Pinpoint the cell where the given text exists, returning its (X, Y) midpoint coordinate. 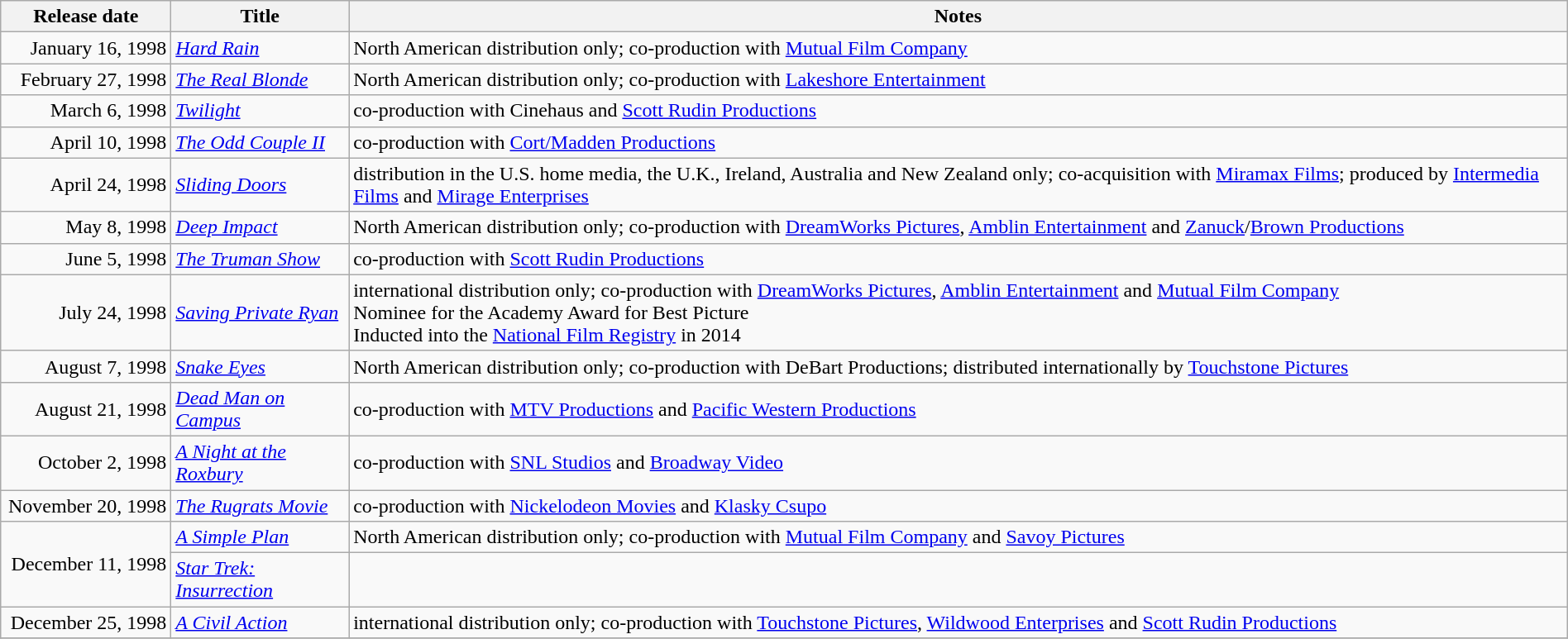
co-production with Scott Rudin Productions (958, 259)
November 20, 1998 (86, 505)
co-production with Cort/Madden Productions (958, 142)
North American distribution only; co-production with Mutual Film Company (958, 48)
Saving Private Ryan (260, 312)
North American distribution only; co-production with DreamWorks Pictures, Amblin Entertainment and Zanuck/Brown Productions (958, 227)
October 2, 1998 (86, 463)
March 6, 1998 (86, 111)
A Night at the Roxbury (260, 463)
February 27, 1998 (86, 79)
co-production with MTV Productions and Pacific Western Productions (958, 408)
Star Trek: Insurrection (260, 580)
May 8, 1998 (86, 227)
January 16, 1998 (86, 48)
A Civil Action (260, 622)
co-production with Cinehaus and Scott Rudin Productions (958, 111)
A Simple Plan (260, 537)
international distribution only; co-production with Touchstone Pictures, Wildwood Enterprises and Scott Rudin Productions (958, 622)
Release date (86, 17)
Snake Eyes (260, 366)
April 10, 1998 (86, 142)
Twilight (260, 111)
co-production with SNL Studios and Broadway Video (958, 463)
Title (260, 17)
North American distribution only; co-production with Lakeshore Entertainment (958, 79)
The Truman Show (260, 259)
North American distribution only; co-production with Mutual Film Company and Savoy Pictures (958, 537)
August 21, 1998 (86, 408)
December 11, 1998 (86, 564)
The Real Blonde (260, 79)
Sliding Doors (260, 185)
Notes (958, 17)
North American distribution only; co-production with DeBart Productions; distributed internationally by Touchstone Pictures (958, 366)
June 5, 1998 (86, 259)
April 24, 1998 (86, 185)
Deep Impact (260, 227)
Hard Rain (260, 48)
July 24, 1998 (86, 312)
December 25, 1998 (86, 622)
co-production with Nickelodeon Movies and Klasky Csupo (958, 505)
The Odd Couple II (260, 142)
August 7, 1998 (86, 366)
Dead Man on Campus (260, 408)
The Rugrats Movie (260, 505)
